Extract the [x, y] coordinate from the center of the cell holding the provided text.  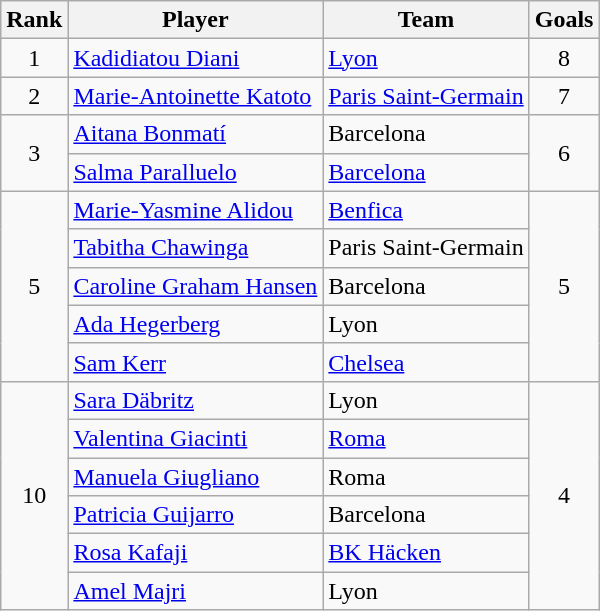
Benfica [426, 210]
7 [564, 96]
BK Häcken [426, 553]
Team [426, 20]
Marie-Yasmine Alidou [196, 210]
Manuela Giugliano [196, 477]
Marie-Antoinette Katoto [196, 96]
8 [564, 58]
Valentina Giacinti [196, 438]
Salma Paralluelo [196, 172]
Rank [34, 20]
10 [34, 495]
Sam Kerr [196, 362]
Caroline Graham Hansen [196, 286]
Goals [564, 20]
1 [34, 58]
3 [34, 153]
Patricia Guijarro [196, 515]
4 [564, 495]
Player [196, 20]
Kadidiatou Diani [196, 58]
6 [564, 153]
Amel Majri [196, 591]
Sara Däbritz [196, 400]
Aitana Bonmatí [196, 134]
Rosa Kafaji [196, 553]
Tabitha Chawinga [196, 248]
Ada Hegerberg [196, 324]
Chelsea [426, 362]
2 [34, 96]
